Provide the (X, Y) coordinate of the cell's center where the given text is located.  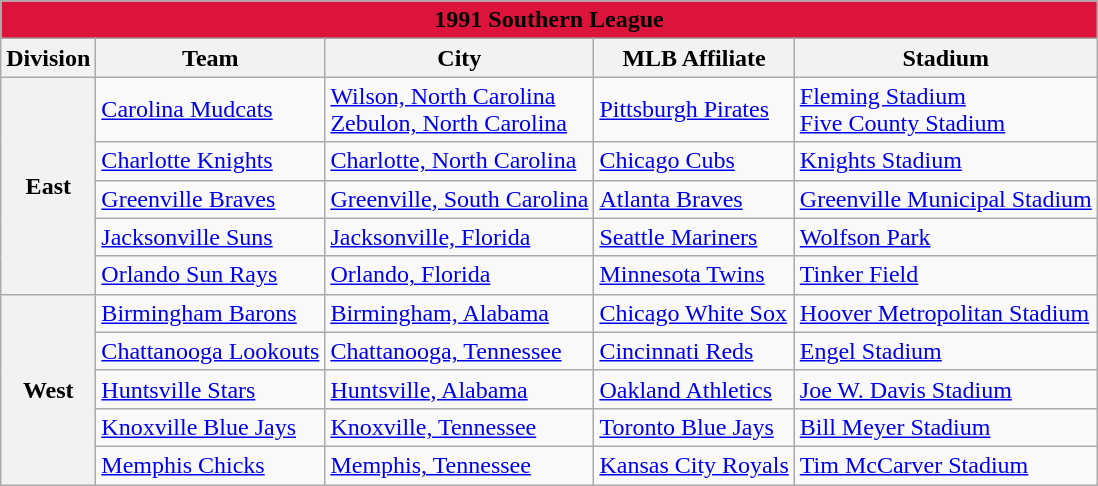
East (48, 186)
Team (210, 58)
Seattle Mariners (694, 237)
Atlanta Braves (694, 199)
Wolfson Park (946, 237)
Stadium (946, 58)
Greenville, South Carolina (460, 199)
Toronto Blue Jays (694, 427)
Chattanooga, Tennessee (460, 351)
Kansas City Royals (694, 465)
Minnesota Twins (694, 275)
Jacksonville, Florida (460, 237)
Greenville Braves (210, 199)
Jacksonville Suns (210, 237)
Huntsville, Alabama (460, 389)
Knights Stadium (946, 161)
Chattanooga Lookouts (210, 351)
Carolina Mudcats (210, 110)
Bill Meyer Stadium (946, 427)
Fleming Stadium Five County Stadium (946, 110)
1991 Southern League (550, 20)
Wilson, North Carolina Zebulon, North Carolina (460, 110)
Hoover Metropolitan Stadium (946, 313)
Knoxville Blue Jays (210, 427)
Huntsville Stars (210, 389)
Chicago White Sox (694, 313)
Tinker Field (946, 275)
Cincinnati Reds (694, 351)
Pittsburgh Pirates (694, 110)
Engel Stadium (946, 351)
Chicago Cubs (694, 161)
Division (48, 58)
Greenville Municipal Stadium (946, 199)
Joe W. Davis Stadium (946, 389)
Knoxville, Tennessee (460, 427)
West (48, 389)
City (460, 58)
Charlotte, North Carolina (460, 161)
Orlando, Florida (460, 275)
Orlando Sun Rays (210, 275)
Tim McCarver Stadium (946, 465)
Birmingham, Alabama (460, 313)
Memphis, Tennessee (460, 465)
Birmingham Barons (210, 313)
Charlotte Knights (210, 161)
Memphis Chicks (210, 465)
Oakland Athletics (694, 389)
MLB Affiliate (694, 58)
